Pinpoint the cell where the given text exists, returning its (X, Y) midpoint coordinate. 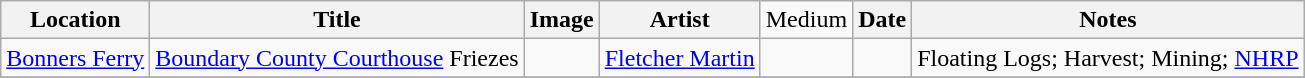
Artist (680, 20)
Floating Logs; Harvest; Mining; NHRP (1108, 58)
Fletcher Martin (680, 58)
Location (76, 20)
Boundary County Courthouse Friezes (337, 58)
Date (882, 20)
Bonners Ferry (76, 58)
Title (337, 20)
Image (562, 20)
Medium (806, 20)
Notes (1108, 20)
